Return the [X, Y] coordinate for the center point of the cell that contains the specified text.  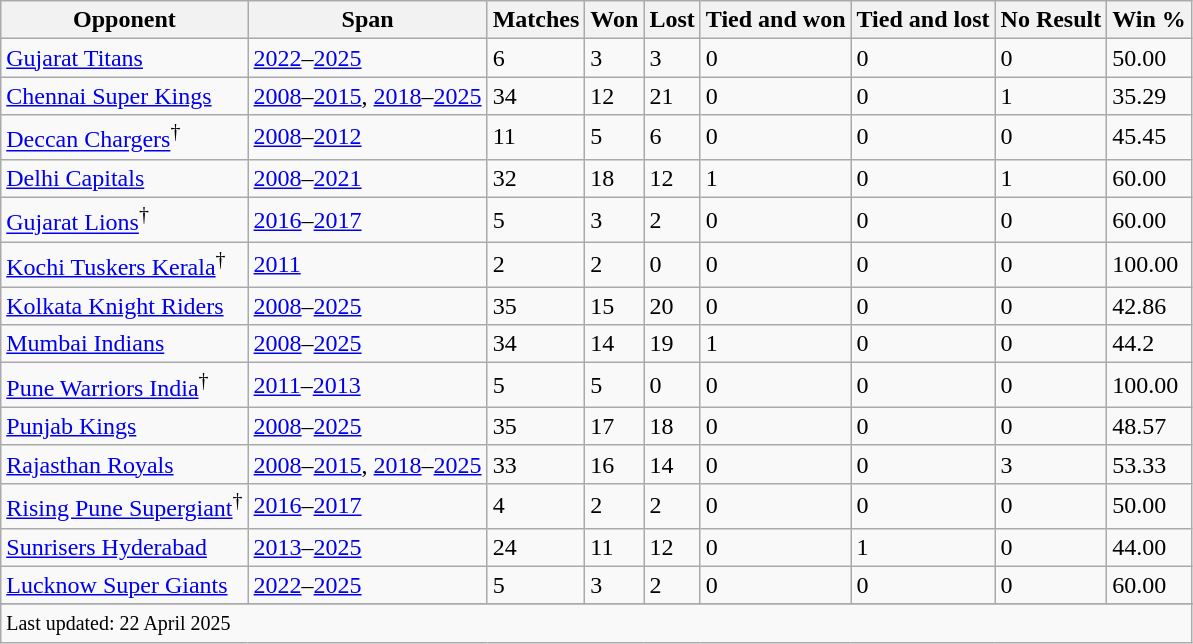
45.45 [1150, 138]
Chennai Super Kings [124, 96]
Delhi Capitals [124, 178]
53.33 [1150, 464]
42.86 [1150, 306]
2008–2012 [368, 138]
Tied and won [776, 20]
Gujarat Lions† [124, 220]
Win % [1150, 20]
17 [614, 426]
Mumbai Indians [124, 344]
44.2 [1150, 344]
Rising Pune Supergiant† [124, 506]
Span [368, 20]
Won [614, 20]
44.00 [1150, 547]
4 [536, 506]
20 [672, 306]
Punjab Kings [124, 426]
Gujarat Titans [124, 58]
2011 [368, 264]
Kochi Tuskers Kerala† [124, 264]
2008–2021 [368, 178]
24 [536, 547]
32 [536, 178]
Lost [672, 20]
33 [536, 464]
48.57 [1150, 426]
Kolkata Knight Riders [124, 306]
Tied and lost [923, 20]
No Result [1051, 20]
2011–2013 [368, 386]
Sunrisers Hyderabad [124, 547]
Opponent [124, 20]
19 [672, 344]
2013–2025 [368, 547]
Matches [536, 20]
15 [614, 306]
Last updated: 22 April 2025 [596, 623]
Deccan Chargers† [124, 138]
21 [672, 96]
35.29 [1150, 96]
Rajasthan Royals [124, 464]
Pune Warriors India† [124, 386]
16 [614, 464]
Lucknow Super Giants [124, 585]
